Detect which cell encompasses the target text, then output its (x, y) center coordinate. 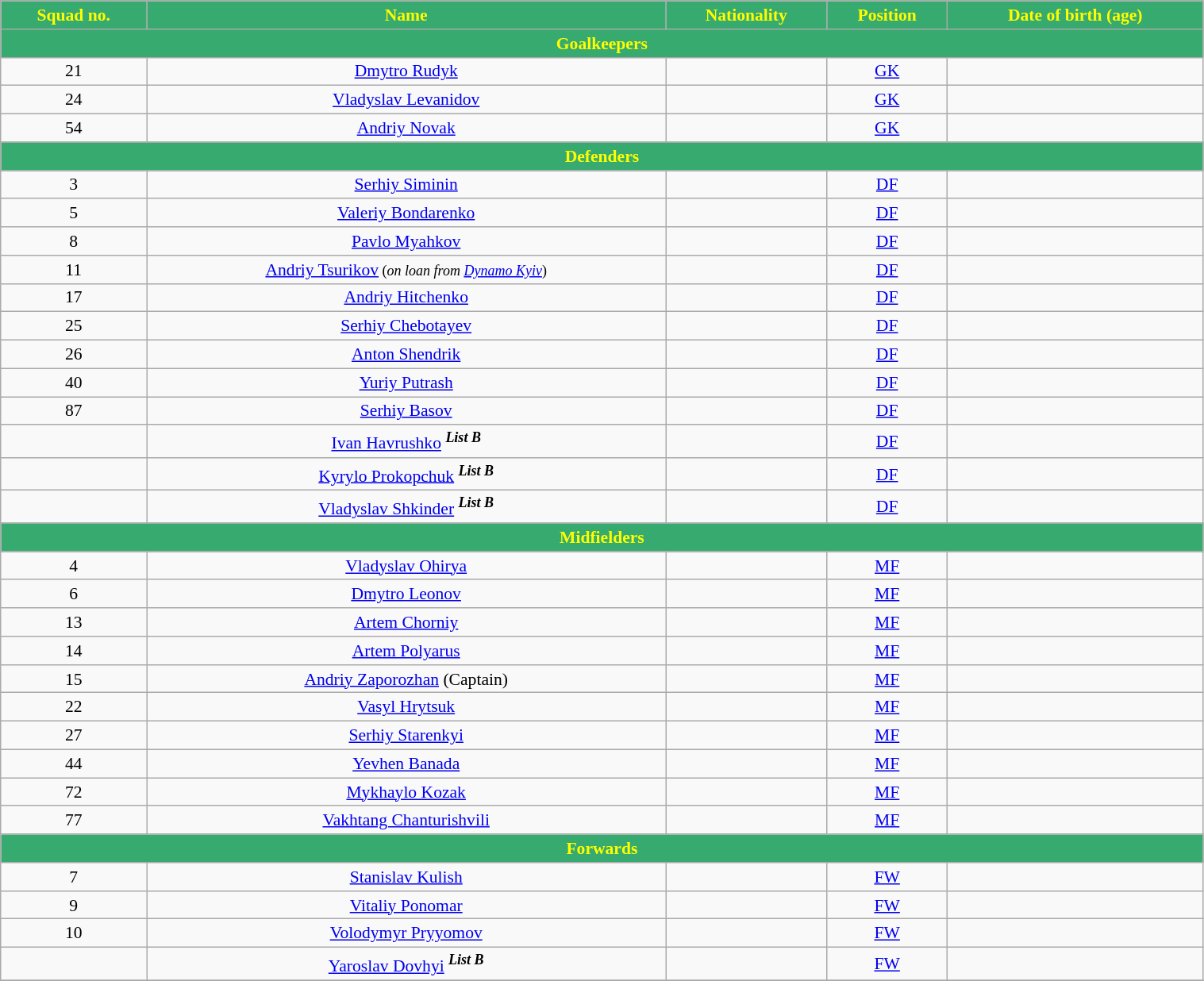
Midfielders (602, 537)
Goalkeepers (602, 44)
44 (74, 764)
Vitaliy Ponomar (406, 906)
15 (74, 679)
77 (74, 821)
26 (74, 355)
40 (74, 383)
Artem Chorniy (406, 622)
Pavlo Myahkov (406, 241)
3 (74, 185)
Mykhaylo Kozak (406, 792)
7 (74, 877)
27 (74, 736)
54 (74, 129)
Kyrylo Prokopchuk List B (406, 475)
Serhiy Chebotayev (406, 326)
Name (406, 15)
87 (74, 411)
10 (74, 933)
Vladyslav Ohirya (406, 566)
21 (74, 71)
11 (74, 270)
Artem Polyarus (406, 651)
Vladyslav Shkinder List B (406, 506)
Yuriy Putrash (406, 383)
24 (74, 100)
Serhiy Starenkyi (406, 736)
Andriy Tsurikov (on loan from Dynamo Kyiv) (406, 270)
Serhiy Siminin (406, 185)
Volodymyr Pryyomov (406, 933)
6 (74, 594)
Yevhen Banada (406, 764)
Dmytro Rudyk (406, 71)
72 (74, 792)
Dmytro Leonov (406, 594)
17 (74, 298)
Date of birth (age) (1075, 15)
25 (74, 326)
5 (74, 214)
9 (74, 906)
Ivan Havrushko List B (406, 441)
Serhiy Basov (406, 411)
Valeriy Bondarenko (406, 214)
Andriy Zaporozhan (Captain) (406, 679)
14 (74, 651)
13 (74, 622)
Vakhtang Chanturishvili (406, 821)
Position (887, 15)
22 (74, 707)
Vasyl Hrytsuk (406, 707)
Vladyslav Levanidov (406, 100)
Yaroslav Dovhyi List B (406, 964)
Defenders (602, 156)
Stanislav Kulish (406, 877)
Squad no. (74, 15)
Anton Shendrik (406, 355)
4 (74, 566)
Andriy Novak (406, 129)
8 (74, 241)
Forwards (602, 848)
Andriy Hitchenko (406, 298)
Nationality (746, 15)
